Determine the (X, Y) coordinate at the center of the cell enclosing the given text.  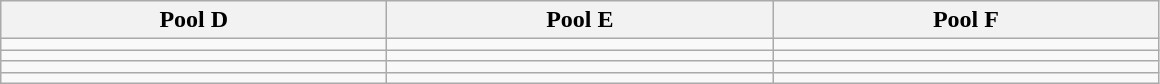
Pool E (580, 20)
Pool F (966, 20)
Pool D (194, 20)
